Search for the cell housing the specified text and yield its (X, Y) center coordinate. 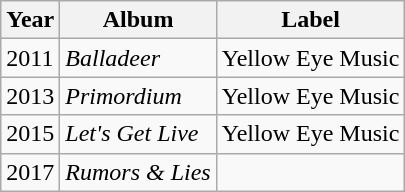
2015 (30, 134)
Balladeer (138, 58)
Year (30, 20)
2017 (30, 172)
Label (310, 20)
2011 (30, 58)
Primordium (138, 96)
Let's Get Live (138, 134)
2013 (30, 96)
Album (138, 20)
Rumors & Lies (138, 172)
